Provide the (x, y) coordinate of the cell's center where the given text is located.  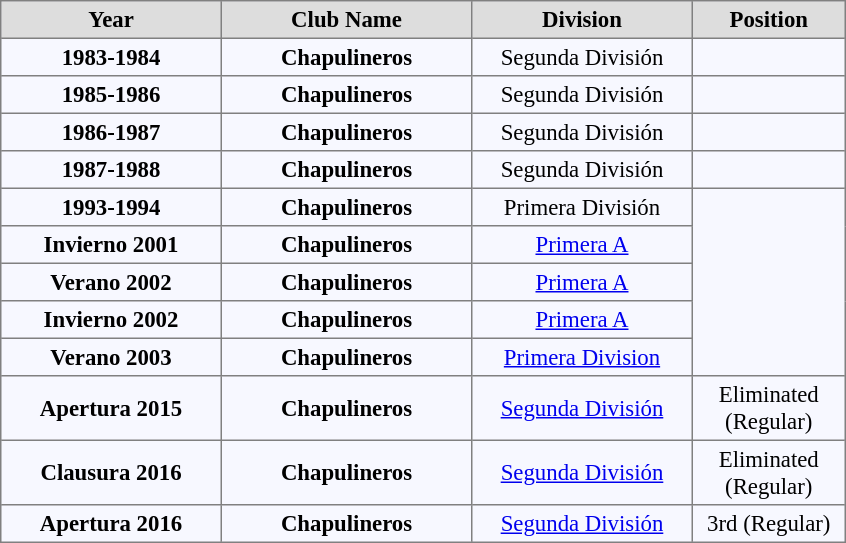
Apertura 2016 (111, 524)
Verano 2002 (111, 282)
Position (768, 20)
Primera División (582, 207)
Primera Division (582, 357)
1993-1994 (111, 207)
1986-1987 (111, 132)
1987-1988 (111, 170)
1985-1986 (111, 95)
Division (582, 20)
Apertura 2015 (111, 408)
Club Name (346, 20)
1983-1984 (111, 57)
Year (111, 20)
Verano 2003 (111, 357)
Invierno 2002 (111, 320)
3rd (Regular) (768, 524)
Clausura 2016 (111, 472)
Invierno 2001 (111, 245)
